Return the [x, y] coordinate for the center point of the cell that contains the specified text.  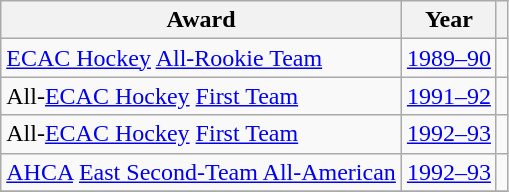
Award [202, 20]
1991–92 [448, 96]
AHCA East Second-Team All-American [202, 172]
1989–90 [448, 58]
Year [448, 20]
ECAC Hockey All-Rookie Team [202, 58]
